Return the [x, y] coordinate for the center point of the cell that contains the specified text.  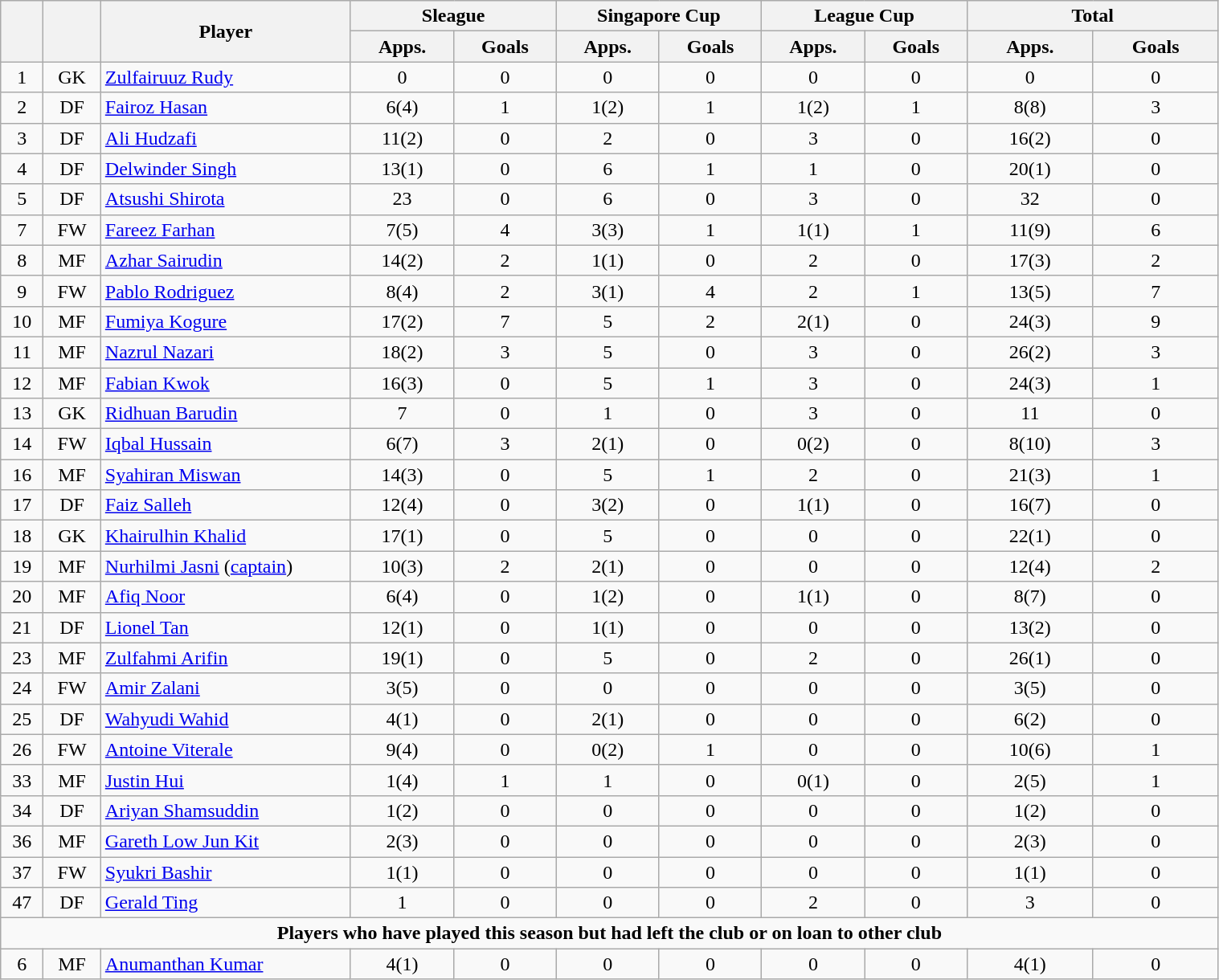
6(7) [402, 444]
16(3) [402, 383]
13 [22, 414]
Iqbal Hussain [225, 444]
Faiz Salleh [225, 505]
26(1) [1030, 658]
32 [1030, 199]
26 [22, 749]
Delwinder Singh [225, 169]
3(3) [607, 230]
League Cup [865, 16]
2(5) [1030, 780]
1(4) [402, 780]
17(2) [402, 321]
8(8) [1030, 108]
21(3) [1030, 475]
8(4) [402, 291]
Amir Zalani [225, 688]
33 [22, 780]
Nurhilmi Jasni (captain) [225, 566]
6(2) [1030, 719]
20 [22, 597]
Zulfairuuz Rudy [225, 77]
18 [22, 536]
37 [22, 872]
Gareth Low Jun Kit [225, 841]
22(1) [1030, 536]
20(1) [1030, 169]
25 [22, 719]
10 [22, 321]
3(1) [607, 291]
Azhar Sairudin [225, 260]
26(2) [1030, 352]
Antoine Viterale [225, 749]
11(2) [402, 138]
21 [22, 627]
Justin Hui [225, 780]
Singapore Cup [659, 16]
17 [22, 505]
Fareez Farhan [225, 230]
8(10) [1030, 444]
Anumanthan Kumar [225, 964]
Ariyan Shamsuddin [225, 811]
Afiq Noor [225, 597]
0(1) [813, 780]
17(3) [1030, 260]
Gerald Ting [225, 903]
17(1) [402, 536]
Nazrul Nazari [225, 352]
9(4) [402, 749]
34 [22, 811]
Player [225, 31]
24 [22, 688]
8 [22, 260]
Zulfahmi Arifin [225, 658]
Sleague [453, 16]
Syahiran Miswan [225, 475]
Players who have played this season but had left the club or on loan to other club [609, 933]
19(1) [402, 658]
Total [1093, 16]
Wahyudi Wahid [225, 719]
10(6) [1030, 749]
8(7) [1030, 597]
16 [22, 475]
3(2) [607, 505]
Ali Hudzafi [225, 138]
19 [22, 566]
16(2) [1030, 138]
13(5) [1030, 291]
16(7) [1030, 505]
Pablo Rodriguez [225, 291]
13(1) [402, 169]
Khairulhin Khalid [225, 536]
18(2) [402, 352]
13(2) [1030, 627]
14(3) [402, 475]
10(3) [402, 566]
Ridhuan Barudin [225, 414]
14(2) [402, 260]
12(1) [402, 627]
36 [22, 841]
7(5) [402, 230]
14 [22, 444]
Syukri Bashir [225, 872]
47 [22, 903]
Fabian Kwok [225, 383]
Fumiya Kogure [225, 321]
12 [22, 383]
11(9) [1030, 230]
Lionel Tan [225, 627]
Atsushi Shirota [225, 199]
Fairoz Hasan [225, 108]
